Provide the (X, Y) coordinate of the cell's center where the given text is located.  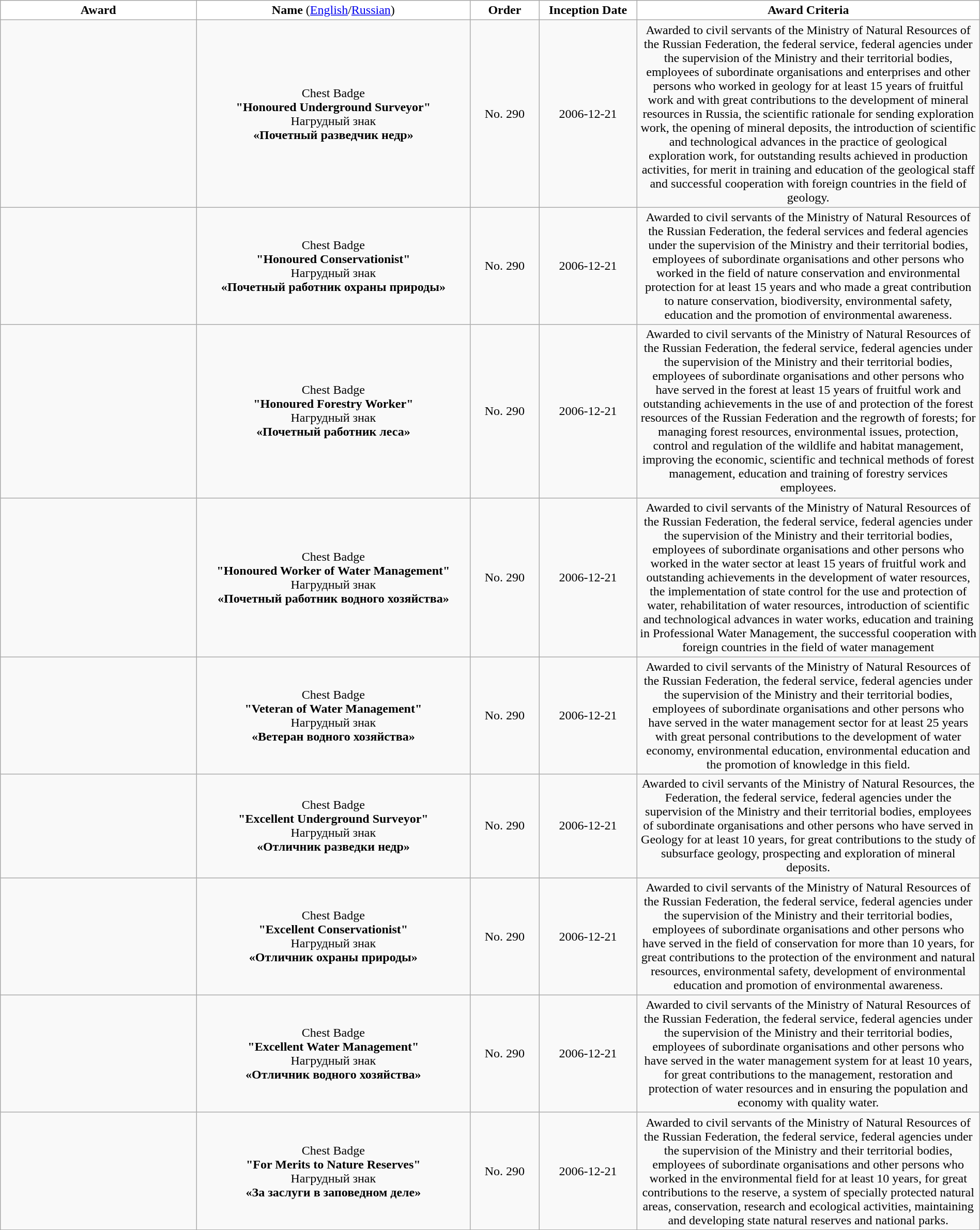
Chest Badge"Honoured Worker of Water Management"Нагрудный знак«Почетный работник водного хозяйства» (333, 577)
Chest Badge"For Merits to Nature Reserves"Нагрудный знак«За заслуги в заповедном деле» (333, 1171)
Chest Badge"Honoured Underground Surveyor"Нагрудный знак«Почетный разведчик недр» (333, 114)
Award (98, 10)
Chest Badge"Excellent Underground Surveyor"Нагрудный знак«Отличник разведки недр» (333, 826)
Order (504, 10)
Chest Badge"Veteran of Water Management"Нагрудный знак«Ветеран водного хозяйства» (333, 715)
Award Criteria (808, 10)
Chest Badge"Honoured Forestry Worker"Нагрудный знак«Почетный работник леса» (333, 411)
Inception Date (588, 10)
Chest Badge"Excellent Water Management"Нагрудный знак«Отличник водного хозяйства» (333, 1053)
Name (English/Russian) (333, 10)
Chest Badge"Honoured Conservationist"Нагрудный знак«Почетный работник охраны природы» (333, 266)
Chest Badge"Excellent Conservationist"Нагрудный знак«Отличник охраны природы» (333, 936)
